From the cell containing the given text, extract its center point as (x, y) coordinate. 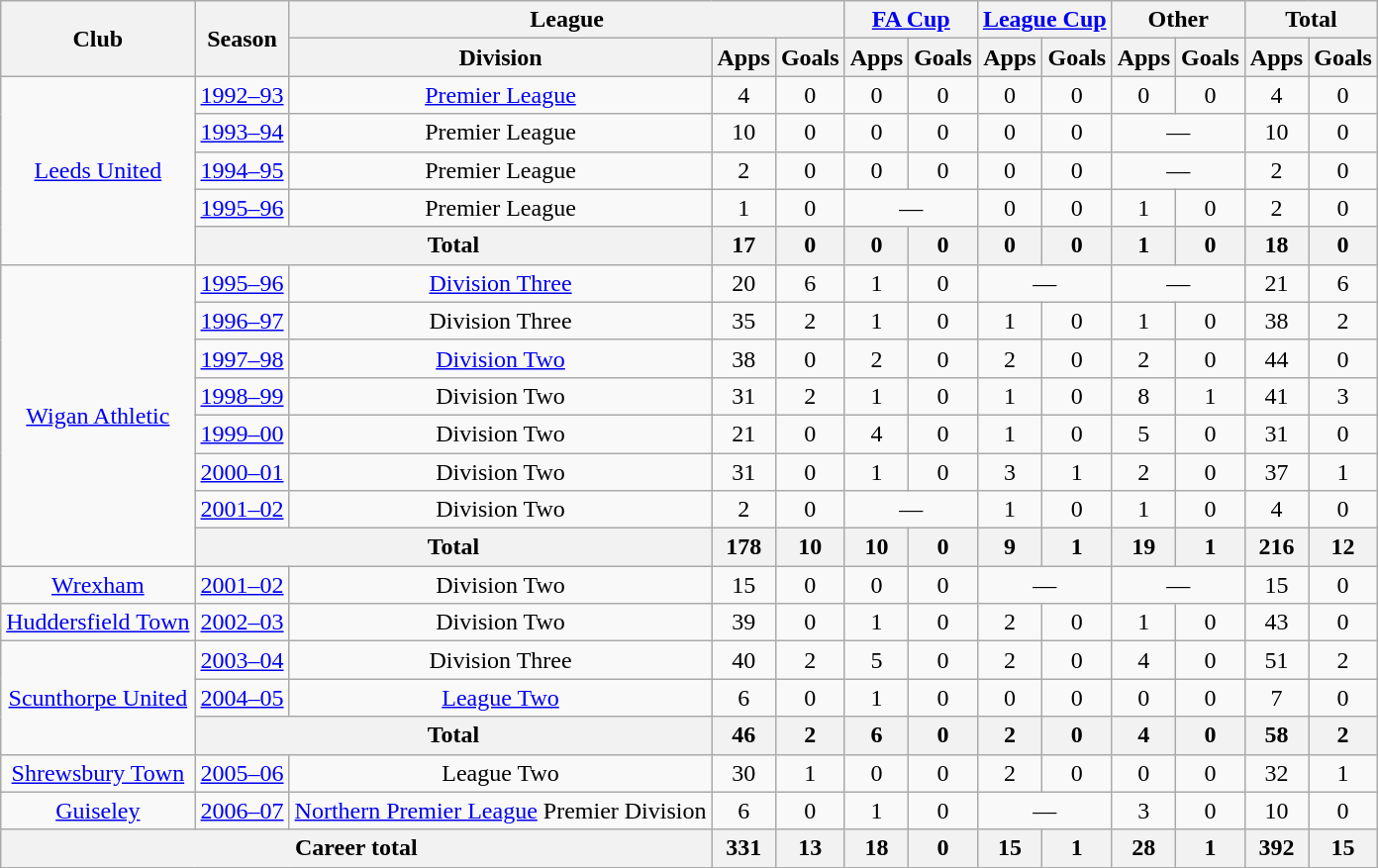
40 (743, 660)
Wrexham (98, 585)
1993–94 (242, 133)
41 (1276, 396)
Club (98, 39)
2002–03 (242, 623)
Season (242, 39)
FA Cup (911, 20)
League (566, 20)
37 (1276, 472)
178 (743, 547)
1998–99 (242, 396)
20 (743, 283)
28 (1143, 848)
Huddersfield Town (98, 623)
35 (743, 321)
19 (1143, 547)
216 (1276, 547)
1992–93 (242, 95)
Northern Premier League Premier Division (501, 811)
Other (1178, 20)
2006–07 (242, 811)
392 (1276, 848)
1996–97 (242, 321)
331 (743, 848)
Scunthorpe United (98, 698)
32 (1276, 773)
1999–00 (242, 434)
2000–01 (242, 472)
17 (743, 245)
9 (1010, 547)
7 (1276, 698)
12 (1343, 547)
39 (743, 623)
2005–06 (242, 773)
13 (810, 848)
46 (743, 735)
Career total (356, 848)
51 (1276, 660)
1994–95 (242, 170)
44 (1276, 358)
Division (501, 57)
League Cup (1044, 20)
Guiseley (98, 811)
1997–98 (242, 358)
58 (1276, 735)
Shrewsbury Town (98, 773)
43 (1276, 623)
2004–05 (242, 698)
Leeds United (98, 170)
Wigan Athletic (98, 415)
2003–04 (242, 660)
30 (743, 773)
8 (1143, 396)
